For the text-containing cell, return its midpoint in (x, y) coordinate format. 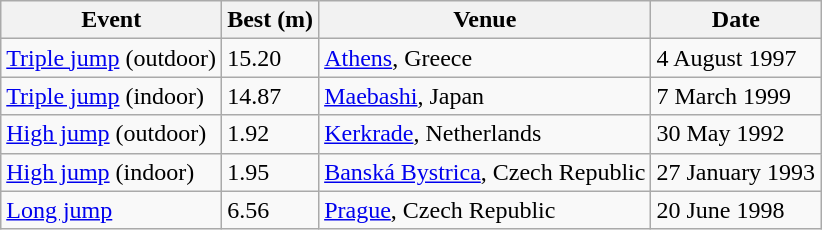
14.87 (270, 96)
7 March 1999 (736, 96)
1.92 (270, 134)
Date (736, 20)
Event (112, 20)
Long jump (112, 210)
Kerkrade, Netherlands (485, 134)
Triple jump (indoor) (112, 96)
Best (m) (270, 20)
15.20 (270, 58)
Prague, Czech Republic (485, 210)
20 June 1998 (736, 210)
Maebashi, Japan (485, 96)
1.95 (270, 172)
30 May 1992 (736, 134)
Triple jump (outdoor) (112, 58)
4 August 1997 (736, 58)
Venue (485, 20)
27 January 1993 (736, 172)
Athens, Greece (485, 58)
6.56 (270, 210)
High jump (outdoor) (112, 134)
High jump (indoor) (112, 172)
Banská Bystrica, Czech Republic (485, 172)
